Determine the (X, Y) coordinate at the center of the cell enclosing the given text.  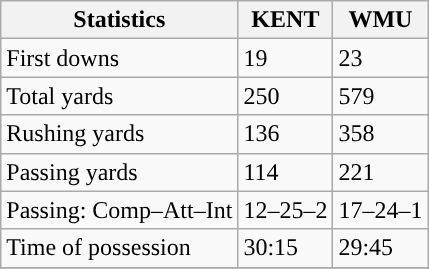
250 (286, 96)
12–25–2 (286, 210)
358 (380, 134)
Time of possession (120, 248)
Total yards (120, 96)
17–24–1 (380, 210)
114 (286, 172)
19 (286, 58)
WMU (380, 20)
30:15 (286, 248)
Statistics (120, 20)
Rushing yards (120, 134)
23 (380, 58)
579 (380, 96)
136 (286, 134)
First downs (120, 58)
29:45 (380, 248)
Passing yards (120, 172)
Passing: Comp–Att–Int (120, 210)
221 (380, 172)
KENT (286, 20)
